Identify which cell holds the provided text, then report its (x, y) central coordinate. 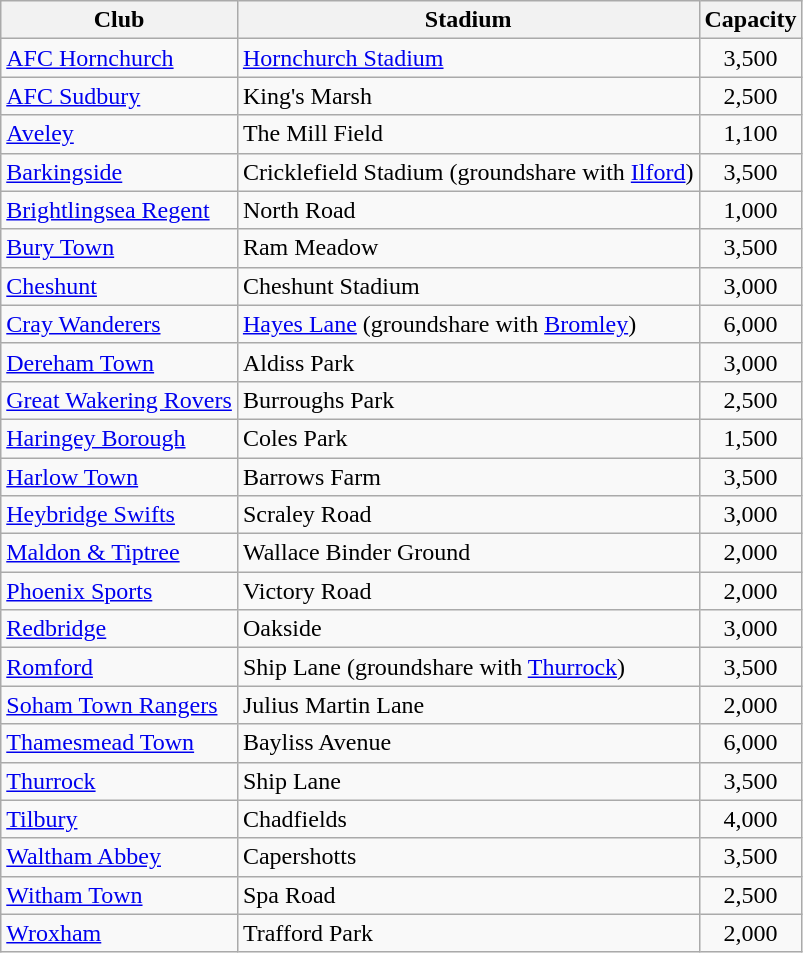
Thamesmead Town (120, 743)
Hornchurch Stadium (468, 58)
Waltham Abbey (120, 857)
Cray Wanderers (120, 324)
Barrows Farm (468, 477)
Victory Road (468, 591)
Capershotts (468, 857)
Maldon & Tiptree (120, 553)
Cricklefield Stadium (groundshare with Ilford) (468, 172)
1,500 (750, 438)
Stadium (468, 20)
King's Marsh (468, 96)
Haringey Borough (120, 438)
Aldiss Park (468, 362)
4,000 (750, 819)
Bayliss Avenue (468, 743)
Redbridge (120, 629)
Trafford Park (468, 933)
Thurrock (120, 781)
Burroughs Park (468, 400)
Wroxham (120, 933)
AFC Hornchurch (120, 58)
Hayes Lane (groundshare with Bromley) (468, 324)
Brightlingsea Regent (120, 210)
Capacity (750, 20)
Ship Lane (468, 781)
Dereham Town (120, 362)
Cheshunt (120, 286)
The Mill Field (468, 134)
Aveley (120, 134)
Spa Road (468, 895)
AFC Sudbury (120, 96)
Heybridge Swifts (120, 515)
Tilbury (120, 819)
Barkingside (120, 172)
Julius Martin Lane (468, 705)
Phoenix Sports (120, 591)
Club (120, 20)
1,100 (750, 134)
Coles Park (468, 438)
Harlow Town (120, 477)
North Road (468, 210)
Romford (120, 667)
Chadfields (468, 819)
Ram Meadow (468, 248)
Soham Town Rangers (120, 705)
Ship Lane (groundshare with Thurrock) (468, 667)
1,000 (750, 210)
Scraley Road (468, 515)
Oakside (468, 629)
Witham Town (120, 895)
Cheshunt Stadium (468, 286)
Wallace Binder Ground (468, 553)
Great Wakering Rovers (120, 400)
Bury Town (120, 248)
